Return [x, y] of the center of cell containing provided text 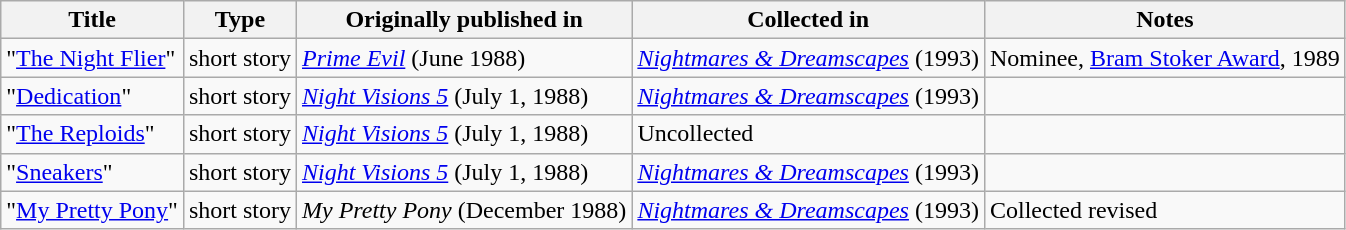
Prime Evil (June 1988) [464, 58]
Notes [1164, 20]
Title [92, 20]
My Pretty Pony (December 1988) [464, 210]
Originally published in [464, 20]
Collected in [808, 20]
"The Reploids" [92, 134]
"My Pretty Pony" [92, 210]
"Sneakers" [92, 172]
Uncollected [808, 134]
Type [240, 20]
"The Night Flier" [92, 58]
Collected revised [1164, 210]
"Dedication" [92, 96]
Nominee, Bram Stoker Award, 1989 [1164, 58]
